Extract the [X, Y] coordinate from the center of the cell holding the provided text.  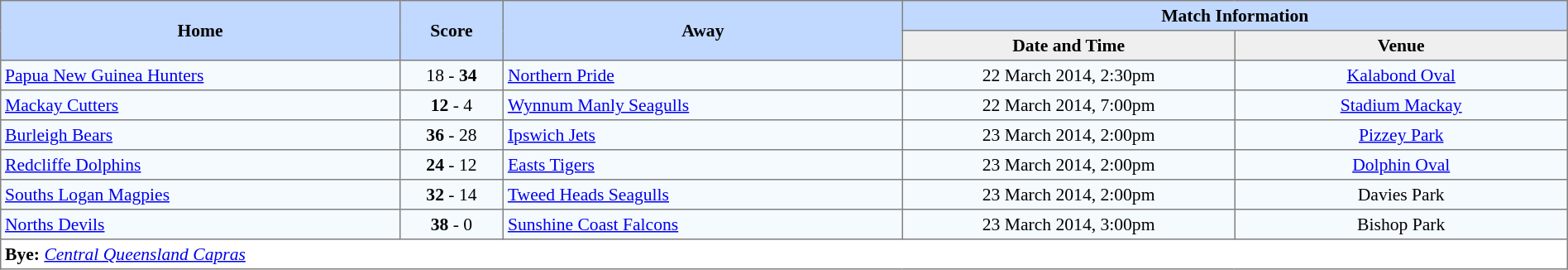
Papua New Guinea Hunters [200, 75]
Redcliffe Dolphins [200, 165]
Score [452, 31]
Match Information [1235, 16]
Tweed Heads Seagulls [703, 195]
Sunshine Coast Falcons [703, 224]
Bishop Park [1401, 224]
Davies Park [1401, 195]
Mackay Cutters [200, 105]
Ipswich Jets [703, 135]
Home [200, 31]
Wynnum Manly Seagulls [703, 105]
36 - 28 [452, 135]
24 - 12 [452, 165]
Kalabond Oval [1401, 75]
38 - 0 [452, 224]
Easts Tigers [703, 165]
12 - 4 [452, 105]
Burleigh Bears [200, 135]
18 - 34 [452, 75]
Away [703, 31]
Bye: Central Queensland Capras [784, 254]
Norths Devils [200, 224]
Dolphin Oval [1401, 165]
23 March 2014, 3:00pm [1068, 224]
22 March 2014, 7:00pm [1068, 105]
Stadium Mackay [1401, 105]
32 - 14 [452, 195]
Northern Pride [703, 75]
Pizzey Park [1401, 135]
22 March 2014, 2:30pm [1068, 75]
Date and Time [1068, 46]
Souths Logan Magpies [200, 195]
Venue [1401, 46]
